Capture the cell that displays the provided text and extract its [x, y] central coordinate. 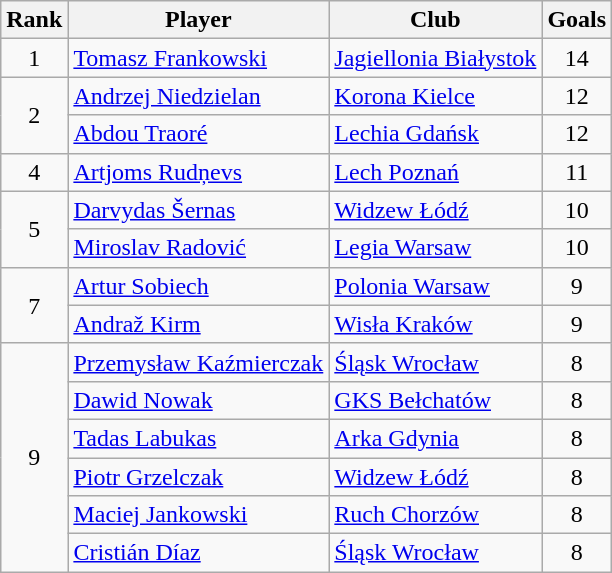
Miroslav Radović [198, 248]
Korona Kielce [436, 96]
Artur Sobiech [198, 286]
Ruch Chorzów [436, 515]
Tadas Labukas [198, 438]
14 [577, 58]
Artjoms Rudņevs [198, 172]
Piotr Grzelczak [198, 477]
4 [34, 172]
Goals [577, 20]
Abdou Traoré [198, 134]
Wisła Kraków [436, 324]
GKS Bełchatów [436, 400]
1 [34, 58]
Rank [34, 20]
Cristián Díaz [198, 553]
Polonia Warsaw [436, 286]
Andrzej Niedzielan [198, 96]
Darvydas Šernas [198, 210]
Lech Poznań [436, 172]
11 [577, 172]
Przemysław Kaźmierczak [198, 362]
5 [34, 229]
Tomasz Frankowski [198, 58]
Maciej Jankowski [198, 515]
Jagiellonia Białystok [436, 58]
Dawid Nowak [198, 400]
Lechia Gdańsk [436, 134]
Legia Warsaw [436, 248]
Andraž Kirm [198, 324]
Club [436, 20]
Player [198, 20]
7 [34, 305]
2 [34, 115]
Arka Gdynia [436, 438]
